Search for the cell housing the specified text and yield its (X, Y) center coordinate. 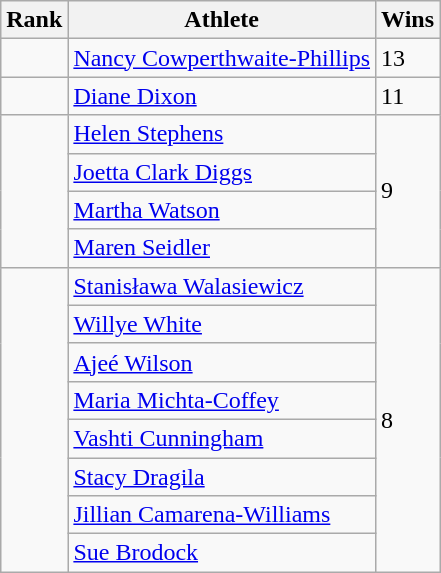
Martha Watson (222, 210)
Nancy Cowperthwaite-Phillips (222, 58)
Maria Michta-Coffey (222, 400)
Wins (408, 20)
Maren Seidler (222, 248)
Sue Brodock (222, 553)
Joetta Clark Diggs (222, 172)
Stanisława Walasiewicz (222, 286)
Jillian Camarena-Williams (222, 515)
Rank (34, 20)
9 (408, 191)
Vashti Cunningham (222, 438)
8 (408, 419)
Diane Dixon (222, 96)
Ajeé Wilson (222, 362)
11 (408, 96)
Stacy Dragila (222, 477)
Athlete (222, 20)
13 (408, 58)
Helen Stephens (222, 134)
Willye White (222, 324)
